Detect which cell encompasses the target text, then output its [x, y] center coordinate. 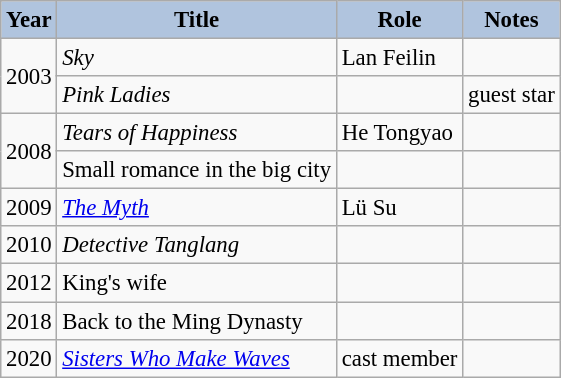
2003 [29, 76]
King's wife [196, 283]
The Myth [196, 208]
cast member [399, 358]
Role [399, 20]
Back to the Ming Dynasty [196, 321]
2012 [29, 283]
Lan Feilin [399, 58]
Detective Tanglang [196, 245]
2018 [29, 321]
2009 [29, 208]
Tears of Happiness [196, 133]
Sky [196, 58]
guest star [512, 95]
Title [196, 20]
2008 [29, 152]
Pink Ladies [196, 95]
2010 [29, 245]
Year [29, 20]
Sisters Who Make Waves [196, 358]
2020 [29, 358]
Notes [512, 20]
Small romance in the big city [196, 170]
Lü Su [399, 208]
He Tongyao [399, 133]
